Determine the [x, y] coordinate at the center of the cell enclosing the given text.  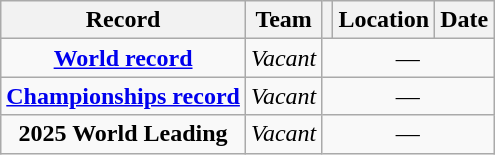
World record [124, 58]
Championships record [124, 96]
Record [124, 20]
Team [283, 20]
Date [464, 20]
2025 World Leading [124, 134]
Location [384, 20]
